Identify which cell holds the provided text, then report its (X, Y) central coordinate. 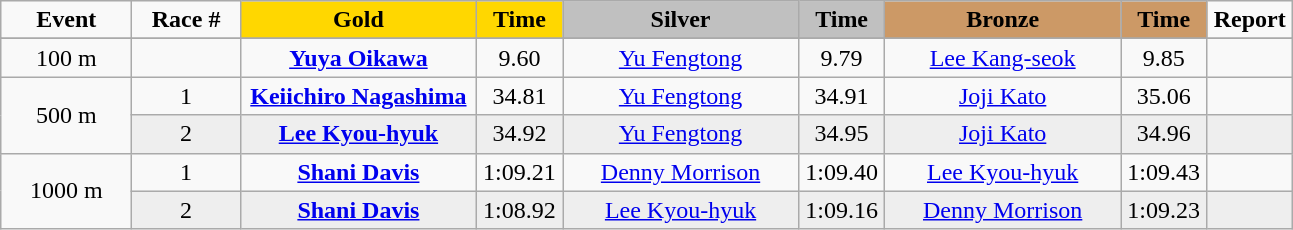
Lee Kang-seok (1003, 58)
Silver (680, 20)
1:08.92 (519, 210)
1:09.16 (842, 210)
34.91 (842, 96)
Report (1250, 20)
9.85 (1164, 58)
Race # (186, 20)
1:09.23 (1164, 210)
1:09.21 (519, 172)
35.06 (1164, 96)
34.81 (519, 96)
1:09.40 (842, 172)
9.60 (519, 58)
34.95 (842, 134)
Yuya Oikawa (358, 58)
1:09.43 (1164, 172)
9.79 (842, 58)
Bronze (1003, 20)
Event (66, 20)
34.96 (1164, 134)
34.92 (519, 134)
500 m (66, 115)
Gold (358, 20)
1000 m (66, 191)
Keiichiro Nagashima (358, 96)
100 m (66, 58)
